Return [X, Y] of the center of cell containing provided text 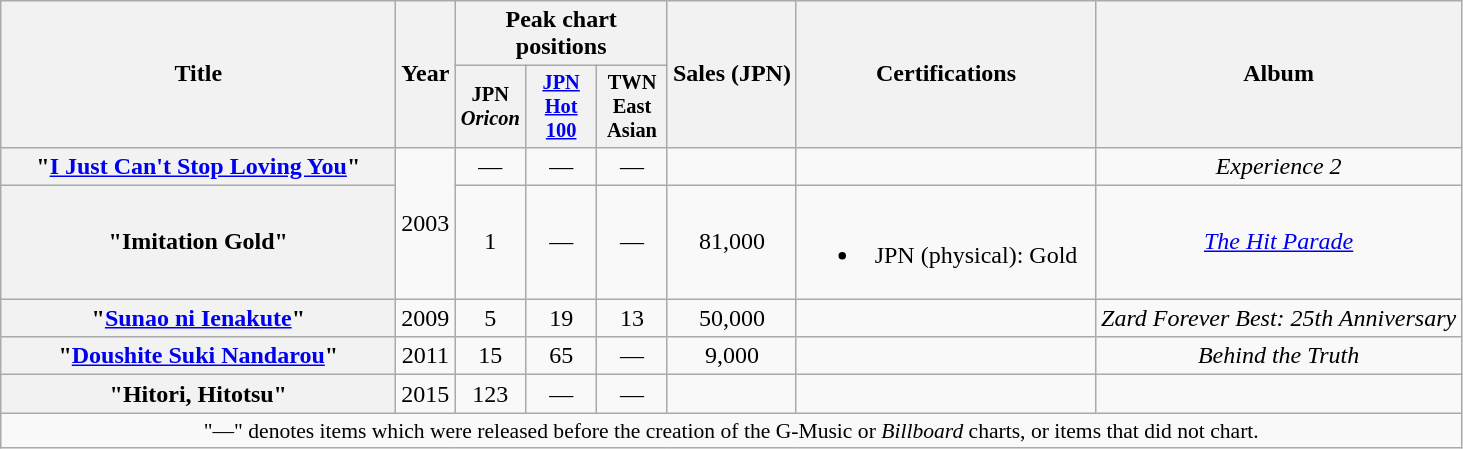
Title [198, 74]
5 [490, 318]
13 [632, 318]
9,000 [732, 356]
2009 [426, 318]
Sales (JPN) [732, 74]
123 [490, 394]
2015 [426, 394]
2003 [426, 222]
2011 [426, 356]
Album [1279, 74]
Certifications [946, 74]
Peak chart positions [562, 34]
"Imitation Gold" [198, 242]
Zard Forever Best: 25th Anniversary [1279, 318]
"Doushite Suki Nandarou" [198, 356]
"—" denotes items which were released before the creation of the G-Music or Billboard charts, or items that did not chart. [732, 431]
65 [562, 356]
Experience 2 [1279, 166]
Behind the Truth [1279, 356]
"I Just Can't Stop Loving You" [198, 166]
Year [426, 74]
JPN Oricon [490, 107]
15 [490, 356]
50,000 [732, 318]
"Sunao ni Ienakute" [198, 318]
JPN Hot 100 [562, 107]
19 [562, 318]
"Hitori, Hitotsu" [198, 394]
JPN (physical): Gold [946, 242]
81,000 [732, 242]
The Hit Parade [1279, 242]
TWN East Asian [632, 107]
1 [490, 242]
